Return (x, y) of the center of cell containing provided text 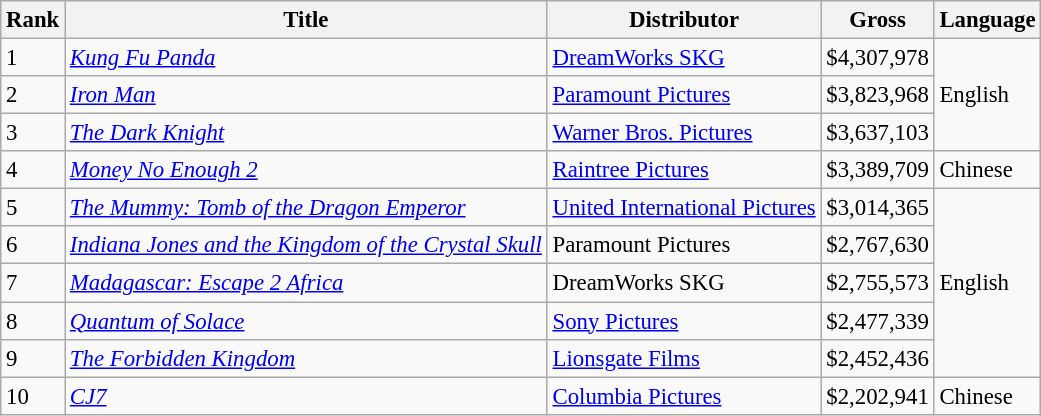
4 (33, 170)
$3,389,709 (878, 170)
Warner Bros. Pictures (684, 133)
Columbia Pictures (684, 396)
10 (33, 396)
Title (306, 20)
Indiana Jones and the Kingdom of the Crystal Skull (306, 245)
CJ7 (306, 396)
6 (33, 245)
$2,767,630 (878, 245)
9 (33, 358)
$3,014,365 (878, 208)
Language (988, 20)
The Mummy: Tomb of the Dragon Emperor (306, 208)
1 (33, 58)
Gross (878, 20)
Distributor (684, 20)
The Forbidden Kingdom (306, 358)
Lionsgate Films (684, 358)
Iron Man (306, 95)
United International Pictures (684, 208)
Raintree Pictures (684, 170)
$2,755,573 (878, 283)
Money No Enough 2 (306, 170)
5 (33, 208)
$4,307,978 (878, 58)
Kung Fu Panda (306, 58)
Madagascar: Escape 2 Africa (306, 283)
Quantum of Solace (306, 321)
7 (33, 283)
3 (33, 133)
$2,202,941 (878, 396)
$2,477,339 (878, 321)
Sony Pictures (684, 321)
$3,637,103 (878, 133)
8 (33, 321)
$3,823,968 (878, 95)
$2,452,436 (878, 358)
2 (33, 95)
Rank (33, 20)
The Dark Knight (306, 133)
